Search for the cell housing the specified text and yield its (x, y) center coordinate. 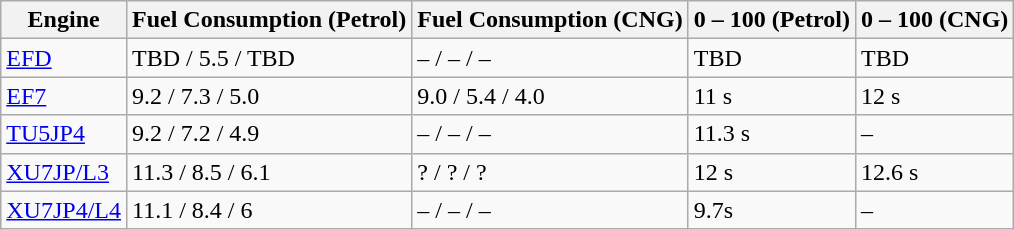
9.2 / 7.2 / 4.9 (268, 134)
11.3 / 8.5 / 6.1 (268, 172)
11.3 s (772, 134)
9.7s (772, 210)
0 – 100 (CNG) (934, 20)
0 – 100 (Petrol) (772, 20)
Fuel Consumption (Petrol) (268, 20)
XU7JP/L3 (64, 172)
12.6 s (934, 172)
? / ? / ? (550, 172)
EFD (64, 58)
Engine (64, 20)
11.1 / 8.4 / 6 (268, 210)
TU5JP4 (64, 134)
TBD / 5.5 / TBD (268, 58)
EF7 (64, 96)
9.0 / 5.4 / 4.0 (550, 96)
XU7JP4/L4 (64, 210)
Fuel Consumption (CNG) (550, 20)
11 s (772, 96)
9.2 / 7.3 / 5.0 (268, 96)
